For the text-containing cell, return its midpoint in [x, y] coordinate format. 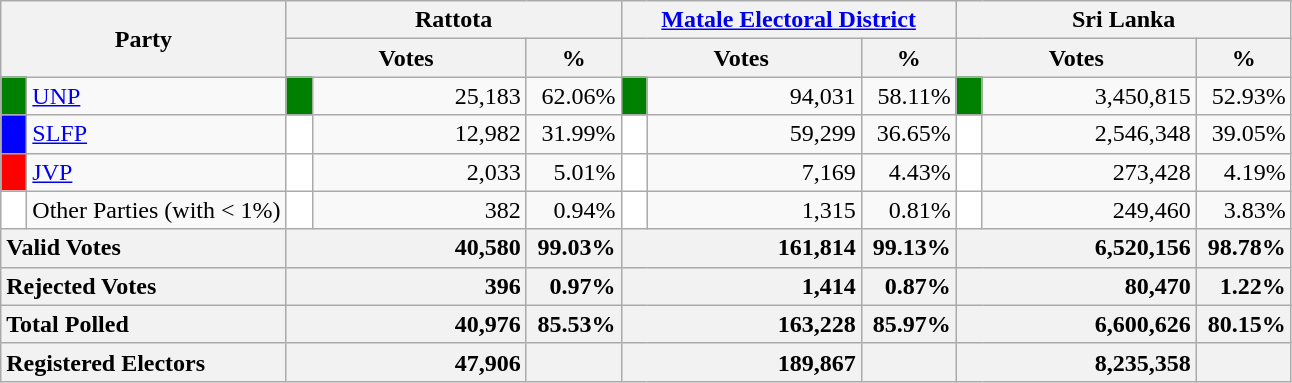
36.65% [908, 134]
189,867 [741, 362]
80,470 [1076, 286]
249,460 [1089, 210]
161,814 [741, 248]
25,183 [419, 96]
Valid Votes [144, 248]
273,428 [1089, 172]
3,450,815 [1089, 96]
99.13% [908, 248]
85.53% [574, 324]
6,600,626 [1076, 324]
382 [419, 210]
40,580 [406, 248]
Total Polled [144, 324]
6,520,156 [1076, 248]
59,299 [754, 134]
94,031 [754, 96]
99.03% [574, 248]
47,906 [406, 362]
7,169 [754, 172]
1,414 [741, 286]
4.43% [908, 172]
98.78% [1244, 248]
Party [144, 39]
Matale Electoral District [788, 20]
85.97% [908, 324]
12,982 [419, 134]
0.81% [908, 210]
8,235,358 [1076, 362]
3.83% [1244, 210]
396 [406, 286]
58.11% [908, 96]
62.06% [574, 96]
SLFP [156, 134]
163,228 [741, 324]
2,033 [419, 172]
UNP [156, 96]
1,315 [754, 210]
31.99% [574, 134]
5.01% [574, 172]
40,976 [406, 324]
Other Parties (with < 1%) [156, 210]
0.87% [908, 286]
JVP [156, 172]
39.05% [1244, 134]
4.19% [1244, 172]
80.15% [1244, 324]
Registered Electors [144, 362]
52.93% [1244, 96]
Sri Lanka [1124, 20]
Rattota [454, 20]
1.22% [1244, 286]
2,546,348 [1089, 134]
0.94% [574, 210]
0.97% [574, 286]
Rejected Votes [144, 286]
